For the text-containing cell, return its midpoint in (X, Y) coordinate format. 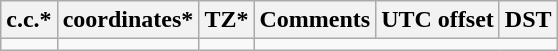
DST (528, 20)
c.c.* (29, 20)
coordinates* (128, 20)
Comments (315, 20)
TZ* (226, 20)
UTC offset (438, 20)
